Determine the [X, Y] coordinate at the center of the cell enclosing the given text.  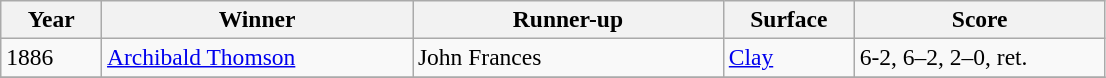
Year [52, 19]
John Frances [568, 57]
1886 [52, 57]
Score [980, 19]
Archibald Thomson [258, 57]
Runner-up [568, 19]
Surface [788, 19]
Winner [258, 19]
Clay [788, 57]
6-2, 6–2, 2–0, ret. [980, 57]
